Identify which cell holds the provided text, then report its (x, y) central coordinate. 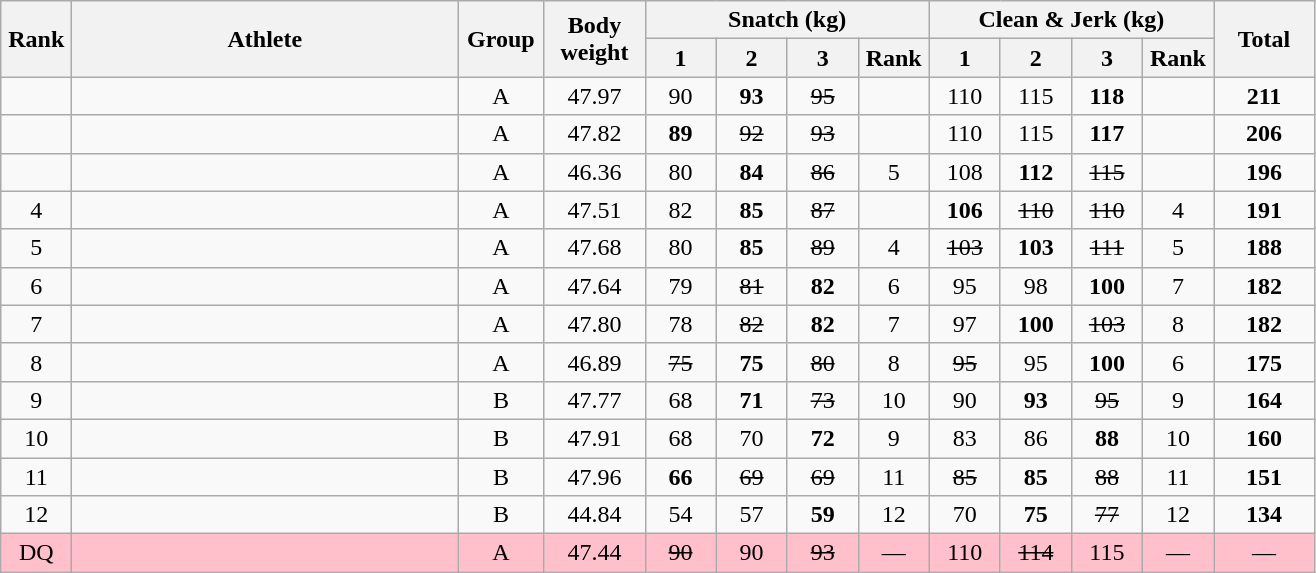
46.89 (594, 362)
47.91 (594, 438)
164 (1264, 400)
47.44 (594, 553)
59 (822, 515)
66 (680, 477)
47.82 (594, 134)
47.68 (594, 248)
Total (1264, 39)
160 (1264, 438)
71 (752, 400)
98 (1036, 286)
Clean & Jerk (kg) (1071, 20)
211 (1264, 96)
108 (964, 172)
DQ (36, 553)
78 (680, 324)
47.80 (594, 324)
196 (1264, 172)
114 (1036, 553)
134 (1264, 515)
44.84 (594, 515)
87 (822, 210)
Body weight (594, 39)
84 (752, 172)
117 (1106, 134)
188 (1264, 248)
73 (822, 400)
175 (1264, 362)
79 (680, 286)
47.64 (594, 286)
Athlete (265, 39)
81 (752, 286)
57 (752, 515)
112 (1036, 172)
83 (964, 438)
46.36 (594, 172)
118 (1106, 96)
Group (501, 39)
111 (1106, 248)
47.97 (594, 96)
92 (752, 134)
47.96 (594, 477)
106 (964, 210)
97 (964, 324)
151 (1264, 477)
206 (1264, 134)
54 (680, 515)
47.51 (594, 210)
72 (822, 438)
47.77 (594, 400)
191 (1264, 210)
77 (1106, 515)
Snatch (kg) (787, 20)
